From the cell containing the given text, extract its center point as [x, y] coordinate. 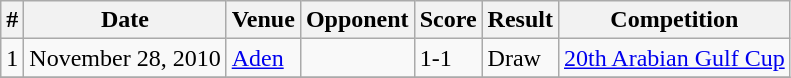
Venue [263, 20]
Score [448, 20]
Draw [520, 58]
20th Arabian Gulf Cup [674, 58]
Aden [263, 58]
November 28, 2010 [125, 58]
# [12, 20]
1-1 [448, 58]
Result [520, 20]
1 [12, 58]
Date [125, 20]
Competition [674, 20]
Opponent [357, 20]
